Identify which cell holds the provided text, then report its [X, Y] central coordinate. 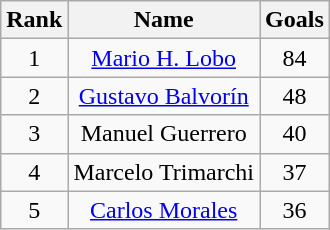
5 [34, 210]
Marcelo Trimarchi [164, 172]
Name [164, 20]
Carlos Morales [164, 210]
2 [34, 96]
Rank [34, 20]
Goals [295, 20]
84 [295, 58]
40 [295, 134]
Gustavo Balvorín [164, 96]
1 [34, 58]
Mario H. Lobo [164, 58]
37 [295, 172]
Manuel Guerrero [164, 134]
36 [295, 210]
4 [34, 172]
3 [34, 134]
48 [295, 96]
